Determine the [x, y] coordinate at the center of the cell enclosing the given text.  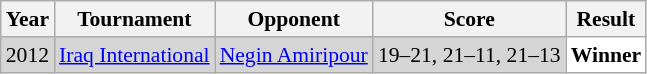
Score [470, 19]
Winner [606, 55]
Year [28, 19]
Result [606, 19]
Negin Amiripour [294, 55]
Opponent [294, 19]
19–21, 21–11, 21–13 [470, 55]
2012 [28, 55]
Tournament [134, 19]
Iraq International [134, 55]
